Provide the (x, y) coordinate of the cell's center where the given text is located.  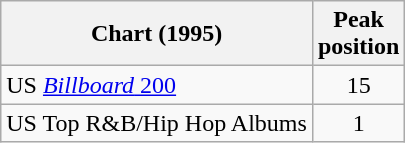
US Billboard 200 (157, 85)
Chart (1995) (157, 34)
Peakposition (358, 34)
1 (358, 123)
US Top R&B/Hip Hop Albums (157, 123)
15 (358, 85)
